Pinpoint the cell where the given text exists, returning its (X, Y) midpoint coordinate. 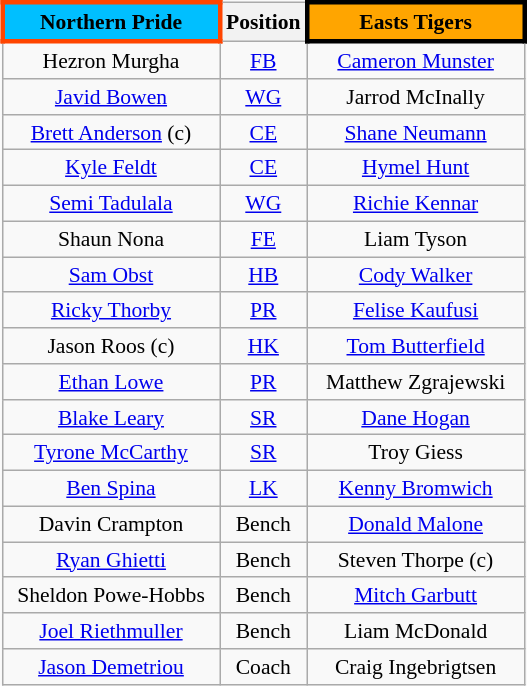
Hezron Murgha (110, 60)
Craig Ingebrigtsen (416, 667)
Sam Obst (110, 275)
Ryan Ghietti (110, 560)
Liam McDonald (416, 631)
Hymel Hunt (416, 168)
Tyrone McCarthy (110, 453)
Javid Bowen (110, 97)
Dane Hogan (416, 417)
Shane Neumann (416, 132)
FE (264, 239)
FB (264, 60)
Kyle Feldt (110, 168)
Shaun Nona (110, 239)
HK (264, 346)
Cody Walker (416, 275)
Mitch Garbutt (416, 595)
Jarrod McInally (416, 97)
LK (264, 488)
Richie Kennar (416, 203)
Donald Malone (416, 524)
Troy Giess (416, 453)
Felise Kaufusi (416, 310)
Davin Crampton (110, 524)
Sheldon Powe-Hobbs (110, 595)
Matthew Zgrajewski (416, 382)
Ricky Thorby (110, 310)
Ben Spina (110, 488)
Coach (264, 667)
Northern Pride (110, 22)
Cameron Munster (416, 60)
Easts Tigers (416, 22)
HB (264, 275)
Ethan Lowe (110, 382)
Semi Tadulala (110, 203)
Brett Anderson (c) (110, 132)
Liam Tyson (416, 239)
Jason Roos (c) (110, 346)
Joel Riethmuller (110, 631)
Steven Thorpe (c) (416, 560)
Tom Butterfield (416, 346)
Kenny Bromwich (416, 488)
Position (264, 22)
Jason Demetriou (110, 667)
Blake Leary (110, 417)
